Search for the cell housing the specified text and yield its [X, Y] center coordinate. 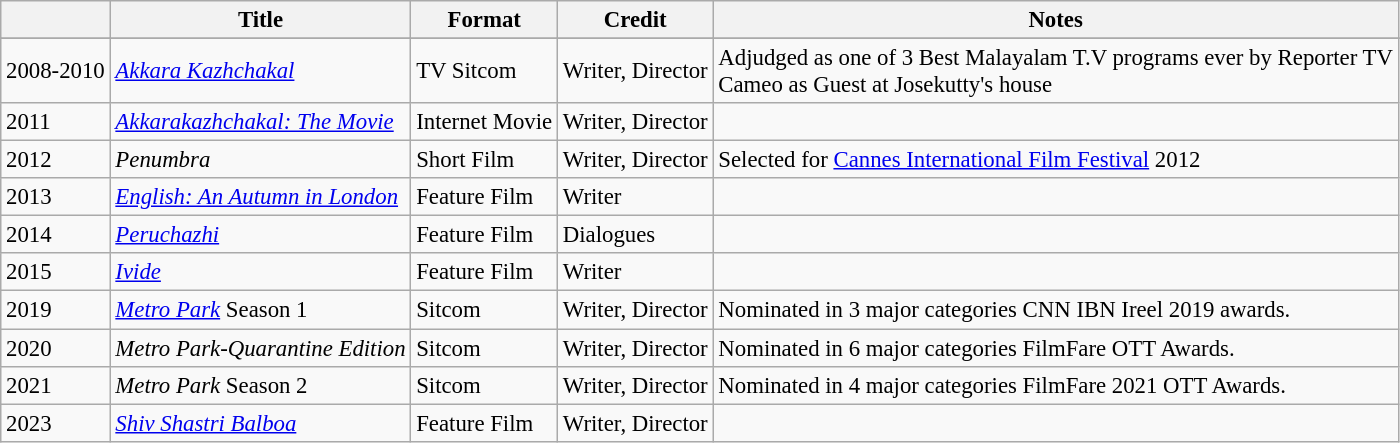
Adjudged as one of 3 Best Malayalam T.V programs ever by Reporter TVCameo as Guest at Josekutty's house [1056, 72]
2021 [56, 385]
2011 [56, 122]
Nominated in 6 major categories FilmFare OTT Awards. [1056, 348]
2013 [56, 197]
Nominated in 4 major categories FilmFare 2021 OTT Awards. [1056, 385]
2020 [56, 348]
Internet Movie [484, 122]
2008-2010 [56, 72]
TV Sitcom [484, 72]
Akkara Kazhchakal [260, 72]
Shiv Shastri Balboa [260, 423]
Ivide [260, 273]
Penumbra [260, 160]
Format [484, 20]
English: An Autumn in London [260, 197]
2023 [56, 423]
Short Film [484, 160]
2015 [56, 273]
Metro Park Season 1 [260, 310]
Metro Park-Quarantine Edition [260, 348]
2014 [56, 235]
Credit [636, 20]
Title [260, 20]
Notes [1056, 20]
2019 [56, 310]
Peruchazhi [260, 235]
Selected for Cannes International Film Festival 2012 [1056, 160]
Nominated in 3 major categories CNN IBN Ireel 2019 awards. [1056, 310]
Akkarakazhchakal: The Movie [260, 122]
Dialogues [636, 235]
Metro Park Season 2 [260, 385]
2012 [56, 160]
